Search for the cell housing the specified text and yield its [x, y] center coordinate. 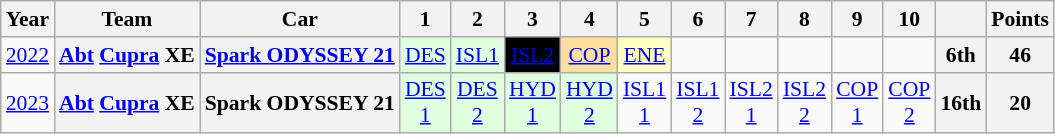
7 [750, 19]
Car [300, 19]
20 [1020, 102]
HYD1 [532, 102]
4 [590, 19]
DES [426, 55]
ISL1 [478, 55]
Points [1020, 19]
COP1 [857, 102]
ISL22 [804, 102]
COP2 [909, 102]
2023 [28, 102]
3 [532, 19]
ISL12 [698, 102]
8 [804, 19]
1 [426, 19]
ISL21 [750, 102]
HYD2 [590, 102]
6th [960, 55]
10 [909, 19]
COP [590, 55]
9 [857, 19]
16th [960, 102]
Year [28, 19]
ENE [644, 55]
ISL2 [532, 55]
ISL11 [644, 102]
DES2 [478, 102]
2 [478, 19]
Team [127, 19]
46 [1020, 55]
6 [698, 19]
DES1 [426, 102]
2022 [28, 55]
5 [644, 19]
